Provide the (x, y) coordinate of the cell's center where the given text is located.  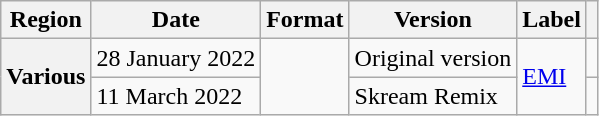
Version (433, 20)
Date (176, 20)
Skream Remix (433, 96)
Format (305, 20)
11 March 2022 (176, 96)
Various (46, 77)
Label (552, 20)
Original version (433, 58)
Region (46, 20)
28 January 2022 (176, 58)
EMI (552, 77)
